Determine the [X, Y] coordinate at the center of the cell enclosing the given text.  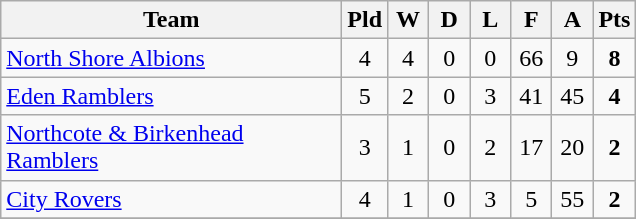
L [490, 20]
Eden Ramblers [172, 96]
66 [532, 58]
Pld [365, 20]
17 [532, 148]
City Rovers [172, 199]
45 [572, 96]
W [408, 20]
20 [572, 148]
A [572, 20]
55 [572, 199]
9 [572, 58]
8 [614, 58]
Pts [614, 20]
Northcote & Birkenhead Ramblers [172, 148]
F [532, 20]
North Shore Albions [172, 58]
Team [172, 20]
D [450, 20]
41 [532, 96]
